Return (x, y) of the center of cell containing provided text 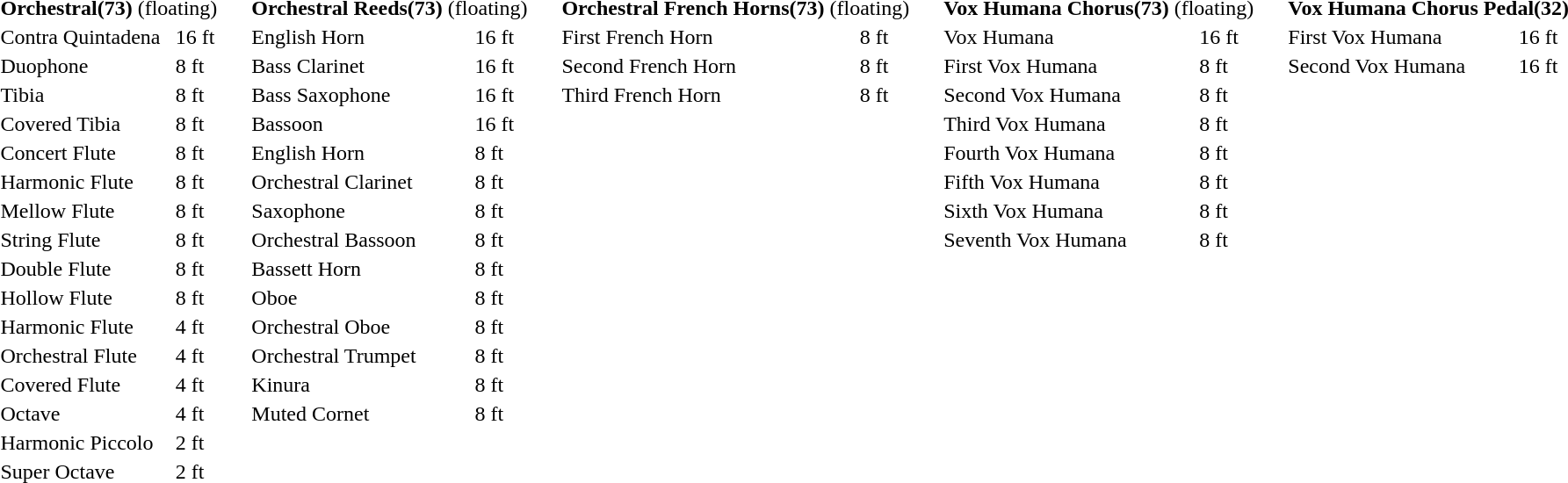
Bass Clarinet (360, 66)
Bassoon (360, 124)
Fourth Vox Humana (1069, 153)
Muted Cornet (360, 414)
Bass Saxophone (360, 95)
Orchestral Oboe (360, 327)
2 ft (197, 443)
Sixth Vox Humana (1069, 211)
Bassett Horn (360, 269)
Fifth Vox Humana (1069, 182)
Second French Horn (708, 66)
Orchestral Trumpet (360, 356)
Oboe (360, 298)
Seventh Vox Humana (1069, 240)
First French Horn (708, 37)
Saxophone (360, 211)
Orchestral Clarinet (360, 182)
Vox Humana (1069, 37)
Kinura (360, 385)
Third Vox Humana (1069, 124)
Third French Horn (708, 95)
Orchestral Bassoon (360, 240)
